Return (X, Y) of the center of cell containing provided text 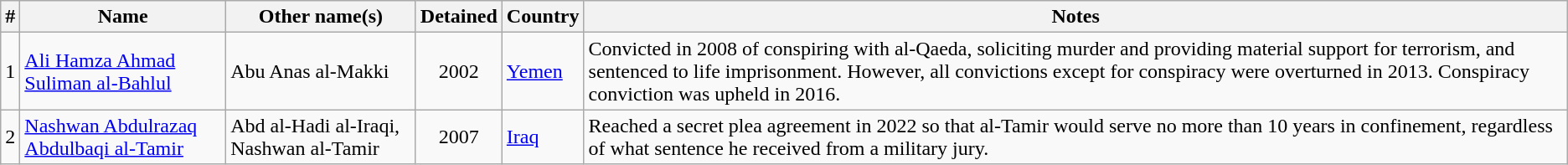
Yemen (543, 71)
Ali Hamza Ahmad Suliman al-Bahlul (123, 71)
Other name(s) (322, 17)
Nashwan Abdulrazaq Abdulbaqi al-Tamir (123, 137)
Abd al-Hadi al-Iraqi, Nashwan al-Tamir (322, 137)
Iraq (543, 137)
Country (543, 17)
2007 (459, 137)
2 (10, 137)
Detained (459, 17)
1 (10, 71)
Abu Anas al-Makki (322, 71)
Notes (1075, 17)
Name (123, 17)
2002 (459, 71)
# (10, 17)
